Extract the (x, y) coordinate from the center of the cell holding the provided text.  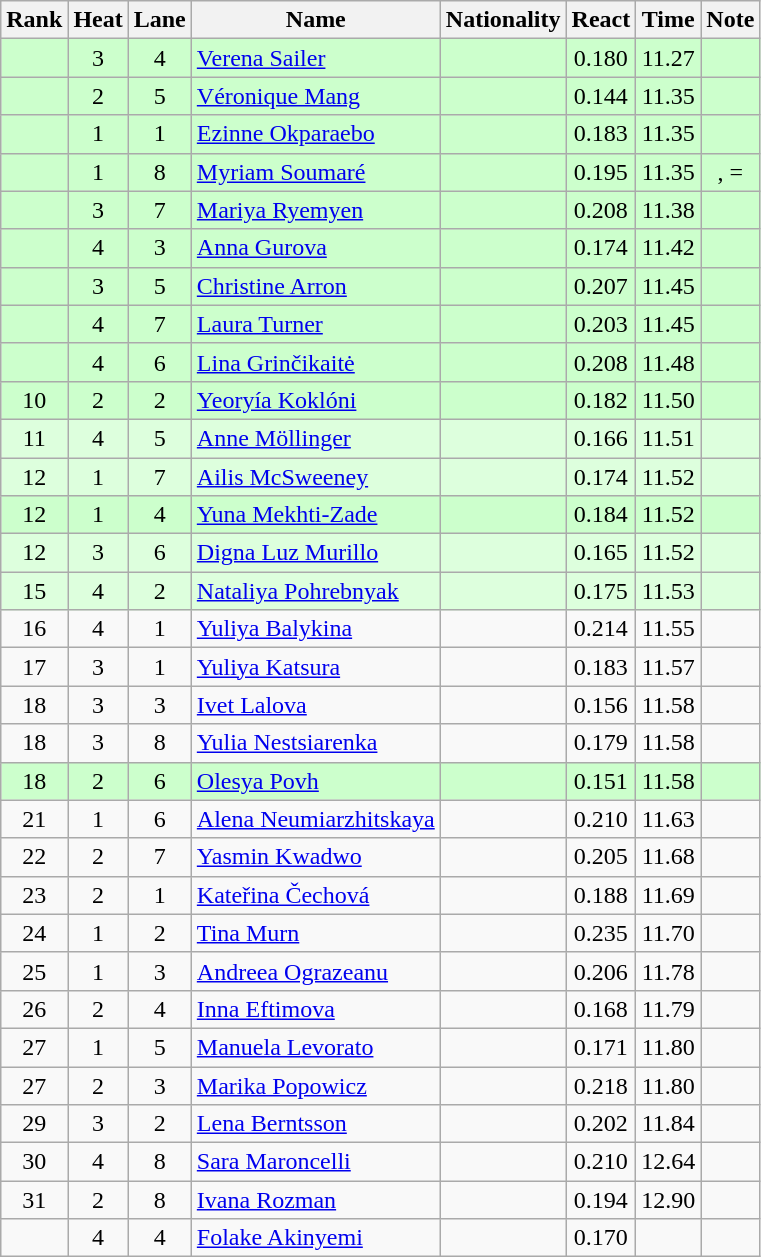
Ivana Rozman (316, 1200)
Digna Luz Murillo (316, 553)
15 (34, 591)
11.68 (668, 857)
30 (34, 1162)
Lina Grinčikaitė (316, 362)
Nataliya Pohrebnyak (316, 591)
Tina Murn (316, 933)
Ezinne Okparaebo (316, 134)
Yuliya Balykina (316, 629)
Time (668, 20)
16 (34, 629)
0.180 (601, 58)
Yulia Nestsiarenka (316, 743)
Myriam Soumaré (316, 172)
0.194 (601, 1200)
0.205 (601, 857)
Marika Popowicz (316, 1085)
0.195 (601, 172)
26 (34, 1009)
React (601, 20)
0.156 (601, 705)
0.207 (601, 286)
25 (34, 971)
Laura Turner (316, 324)
0.170 (601, 1238)
10 (34, 400)
11.55 (668, 629)
Rank (34, 20)
Kateřina Čechová (316, 895)
11.38 (668, 210)
11.53 (668, 591)
Ailis McSweeney (316, 477)
Anna Gurova (316, 248)
11.42 (668, 248)
0.188 (601, 895)
11.70 (668, 933)
Lena Berntsson (316, 1124)
Heat (98, 20)
Christine Arron (316, 286)
Inna Eftimova (316, 1009)
Note (730, 20)
11.69 (668, 895)
0.235 (601, 933)
0.151 (601, 781)
11.63 (668, 819)
0.171 (601, 1047)
0.175 (601, 591)
Yuna Mekhti-Zade (316, 515)
0.144 (601, 96)
21 (34, 819)
22 (34, 857)
Andreea Ograzeanu (316, 971)
, = (730, 172)
11.79 (668, 1009)
12.90 (668, 1200)
Yasmin Kwadwo (316, 857)
0.179 (601, 743)
Manuela Levorato (316, 1047)
Anne Möllinger (316, 438)
Mariya Ryemyen (316, 210)
0.218 (601, 1085)
0.214 (601, 629)
0.166 (601, 438)
Lane (160, 20)
11.78 (668, 971)
Verena Sailer (316, 58)
11.84 (668, 1124)
17 (34, 667)
0.203 (601, 324)
Sara Maroncelli (316, 1162)
0.165 (601, 553)
Yuliya Katsura (316, 667)
11 (34, 438)
Folake Akinyemi (316, 1238)
Name (316, 20)
0.168 (601, 1009)
12.64 (668, 1162)
0.182 (601, 400)
29 (34, 1124)
0.184 (601, 515)
11.48 (668, 362)
24 (34, 933)
0.202 (601, 1124)
Véronique Mang (316, 96)
Nationality (503, 20)
11.51 (668, 438)
Alena Neumiarzhitskaya (316, 819)
11.50 (668, 400)
Ivet Lalova (316, 705)
0.206 (601, 971)
11.27 (668, 58)
11.57 (668, 667)
Yeoryía Koklóni (316, 400)
23 (34, 895)
31 (34, 1200)
Olesya Povh (316, 781)
